Identify which cell holds the provided text, then report its (X, Y) central coordinate. 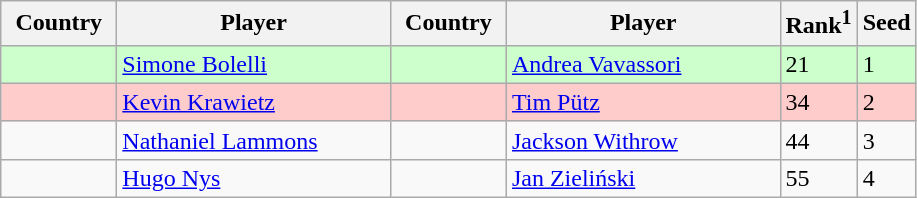
2 (886, 102)
Simone Bolelli (254, 64)
4 (886, 178)
Tim Pütz (643, 102)
44 (818, 140)
21 (818, 64)
Seed (886, 24)
34 (818, 102)
Kevin Krawietz (254, 102)
Andrea Vavassori (643, 64)
3 (886, 140)
Hugo Nys (254, 178)
55 (818, 178)
Jan Zieliński (643, 178)
Jackson Withrow (643, 140)
Rank1 (818, 24)
Nathaniel Lammons (254, 140)
1 (886, 64)
